Scan for the cell matching the given text and deliver its [X, Y] coordinate at center. 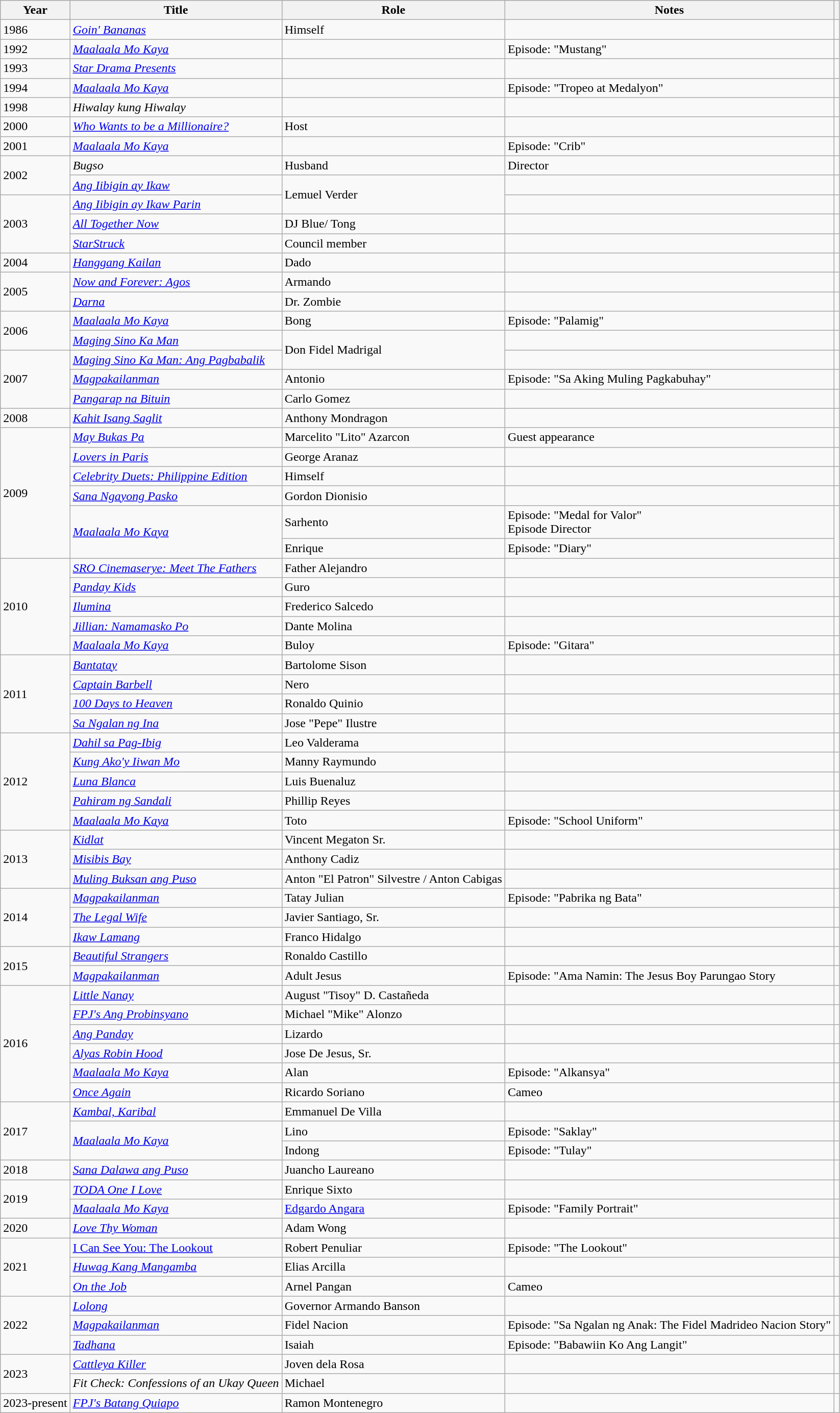
Episode: "Pabrika ng Bata" [669, 898]
Anthony Cadiz [393, 859]
Kambal, Karibal [176, 1111]
Elias Arcilla [393, 1267]
Arnel Pangan [393, 1286]
Hanggang Kailan [176, 263]
Enrique [393, 548]
100 Days to Heaven [176, 704]
Fit Check: Confessions of an Ukay Queen [176, 1383]
Host [393, 127]
Jose "Pepe" Ilustre [393, 723]
Love Thy Woman [176, 1228]
Sa Ngalan ng Ina [176, 723]
The Legal Wife [176, 918]
Sarhento [393, 522]
Ikaw Lamang [176, 937]
2022 [35, 1325]
2007 [35, 379]
2001 [35, 146]
Franco Hidalgo [393, 937]
I Can See You: The Lookout [176, 1248]
Role [393, 10]
2009 [35, 493]
2014 [35, 918]
Luna Blanca [176, 781]
Council member [393, 243]
Don Fidel Madrigal [393, 350]
Star Drama Presents [176, 68]
Luis Buenaluz [393, 781]
Lovers in Paris [176, 457]
Indong [393, 1150]
Kung Ako'y Iiwan Mo [176, 762]
Adult Jesus [393, 976]
August "Tisoy" D. Castañeda [393, 995]
Dahil sa Pag-Ibig [176, 742]
Antonio [393, 379]
Once Again [176, 1092]
Beautiful Strangers [176, 956]
Carlo Gomez [393, 399]
Episode: "Family Portrait" [669, 1209]
Now and Forever: Agos [176, 282]
Bong [393, 321]
Guest appearance [669, 437]
Bantatay [176, 665]
Emmanuel De Villa [393, 1111]
Guro [393, 587]
Dante Molina [393, 626]
StarStruck [176, 243]
1998 [35, 107]
Episode: "Diary" [669, 548]
Episode: "The Lookout" [669, 1248]
Toto [393, 820]
Isaiah [393, 1345]
Episode: "Sa Ngalan ng Anak: The Fidel Madrideo Nacion Story" [669, 1325]
2002 [35, 175]
Jose De Jesus, Sr. [393, 1053]
Goin' Bananas [176, 30]
2012 [35, 781]
Episode: "Mustang" [669, 49]
DJ Blue/ Tong [393, 224]
Ramon Montenegro [393, 1403]
Juancho Laureano [393, 1170]
Title [176, 10]
On the Job [176, 1286]
Tadhana [176, 1345]
Director [669, 165]
Episode: "Gitara" [669, 646]
Ang Panday [176, 1034]
1986 [35, 30]
Gordon Dionisio [393, 495]
Maging Sino Ka Man [176, 340]
2021 [35, 1267]
2013 [35, 859]
Hiwalay kung Hiwalay [176, 107]
Notes [669, 10]
Alyas Robin Hood [176, 1053]
2006 [35, 331]
2018 [35, 1170]
Joven dela Rosa [393, 1364]
Pahiram ng Sandali [176, 801]
Lino [393, 1131]
Fidel Nacion [393, 1325]
Episode: "Palamig" [669, 321]
TODA One I Love [176, 1189]
Lolong [176, 1306]
Cattleya Killer [176, 1364]
Ilumina [176, 607]
Darna [176, 302]
Anthony Mondragon [393, 418]
Alan [393, 1073]
2015 [35, 966]
Episode: "Ama Namin: The Jesus Boy Parungao Story [669, 976]
Ronaldo Quinio [393, 704]
Tatay Julian [393, 898]
1992 [35, 49]
FPJ's Batang Quiapo [176, 1403]
Lizardo [393, 1034]
Edgardo Angara [393, 1209]
Husband [393, 165]
Episode: "Tulay" [669, 1150]
Episode: "Sa Aking Muling Pagkabuhay" [669, 379]
Governor Armando Banson [393, 1306]
Year [35, 10]
Huwag Kang Mangamba [176, 1267]
2017 [35, 1131]
Ang Iibigin ay Ikaw Parin [176, 204]
Sana Ngayong Pasko [176, 495]
2016 [35, 1044]
Sana Dalawa ang Puso [176, 1170]
George Aranaz [393, 457]
Episode: "Crib" [669, 146]
Bugso [176, 165]
Who Wants to be a Millionaire? [176, 127]
Adam Wong [393, 1228]
Nero [393, 684]
Javier Santiago, Sr. [393, 918]
Dr. Zombie [393, 302]
Enrique Sixto [393, 1189]
SRO Cinemaserye: Meet The Fathers [176, 568]
2003 [35, 224]
Kahit Isang Saglit [176, 418]
2020 [35, 1228]
2019 [35, 1199]
1994 [35, 88]
2004 [35, 263]
Manny Raymundo [393, 762]
Episode: "Tropeo at Medalyon" [669, 88]
2011 [35, 694]
2000 [35, 127]
Frederico Salcedo [393, 607]
2010 [35, 607]
2023 [35, 1374]
Pangarap na Bituin [176, 399]
Episode: "Saklay" [669, 1131]
2023-present [35, 1403]
Ang Iibigin ay Ikaw [176, 185]
Marcelito "Lito" Azarcon [393, 437]
Episode: "Alkansya" [669, 1073]
Episode: "Babawiin Ko Ang Langit" [669, 1345]
Kidlat [176, 839]
All Together Now [176, 224]
Episode: "Medal for Valor"Episode Director [669, 522]
Armando [393, 282]
Father Alejandro [393, 568]
Buloy [393, 646]
2005 [35, 292]
Little Nanay [176, 995]
Jillian: Namamasko Po [176, 626]
1993 [35, 68]
Phillip Reyes [393, 801]
Ronaldo Castillo [393, 956]
Michael "Mike" Alonzo [393, 1014]
May Bukas Pa [176, 437]
Lemuel Verder [393, 194]
Robert Penuliar [393, 1248]
Michael [393, 1383]
FPJ's Ang Probinsyano [176, 1014]
Misibis Bay [176, 859]
Muling Buksan ang Puso [176, 878]
Episode: "School Uniform" [669, 820]
Maging Sino Ka Man: Ang Pagbabalik [176, 360]
Ricardo Soriano [393, 1092]
Celebrity Duets: Philippine Edition [176, 476]
Bartolome Sison [393, 665]
Captain Barbell [176, 684]
Panday Kids [176, 587]
Anton "El Patron" Silvestre / Anton Cabigas [393, 878]
Dado [393, 263]
Vincent Megaton Sr. [393, 839]
2008 [35, 418]
Leo Valderama [393, 742]
